Capture the cell that displays the provided text and extract its (X, Y) central coordinate. 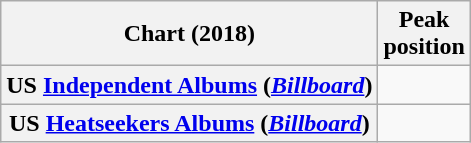
US Independent Albums (Billboard) (190, 85)
Chart (2018) (190, 34)
Peakposition (424, 34)
US Heatseekers Albums (Billboard) (190, 123)
